Find where the given text appears and provide that cell's center as (x, y) coordinate. 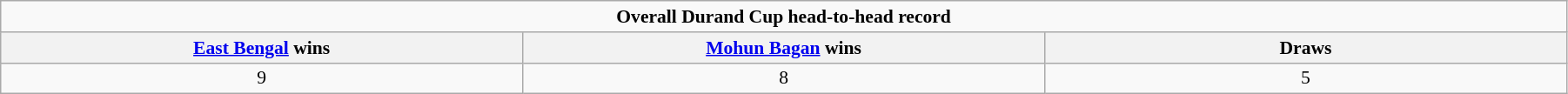
5 (1306, 78)
Overall Durand Cup head-to-head record (784, 17)
Draws (1306, 48)
8 (784, 78)
East Bengal wins (262, 48)
9 (262, 78)
Mohun Bagan wins (784, 48)
